Find where the given text appears and provide that cell's center as [x, y] coordinate. 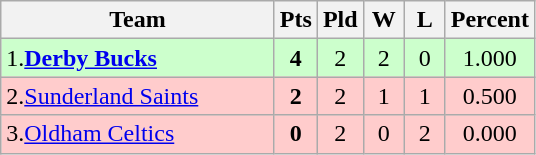
Pts [296, 20]
Percent [490, 20]
0.500 [490, 96]
W [384, 20]
2.Sunderland Saints [138, 96]
1.Derby Bucks [138, 58]
Team [138, 20]
Pld [340, 20]
0.000 [490, 134]
4 [296, 58]
1.000 [490, 58]
3.Oldham Celtics [138, 134]
L [424, 20]
